Search for the cell housing the specified text and yield its (x, y) center coordinate. 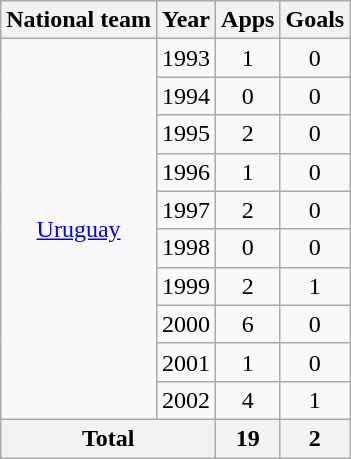
Goals (315, 20)
4 (248, 400)
Apps (248, 20)
1994 (186, 96)
Uruguay (79, 230)
1998 (186, 248)
6 (248, 324)
1995 (186, 134)
1993 (186, 58)
2000 (186, 324)
2001 (186, 362)
1996 (186, 172)
Year (186, 20)
1997 (186, 210)
2002 (186, 400)
1999 (186, 286)
19 (248, 438)
National team (79, 20)
Total (108, 438)
